Find where the given text appears and provide that cell's center as (x, y) coordinate. 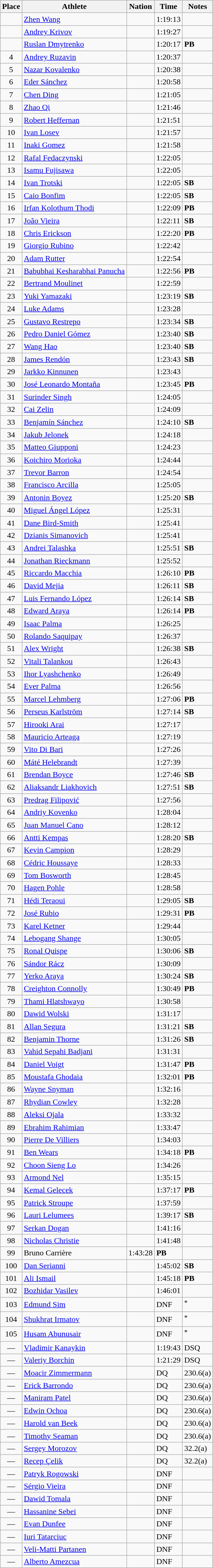
Giorgio Rubino (74, 246)
1:31:47 (168, 1064)
Bozhidar Vasilev (74, 1291)
34 (11, 435)
Ihor Lyashchenko (74, 674)
98 (11, 1241)
76 (11, 964)
51 (11, 649)
1:27:51 (168, 787)
91 (11, 1152)
Mauricio Arteaga (74, 737)
10 (11, 132)
Bruno Carrière (74, 1253)
Isaac Palma (74, 624)
39 (11, 498)
João Vieira (74, 221)
Rolando Saquipay (74, 636)
Maniram Patel (74, 1398)
1:23:28 (168, 309)
97 (11, 1228)
Francisco Arcilla (74, 485)
Pierre De Villiers (74, 1140)
1:24:54 (168, 472)
6 (11, 82)
67 (11, 850)
45 (11, 573)
49 (11, 624)
1:45:18 (168, 1278)
12 (11, 158)
1:28:04 (168, 812)
Marcel Lehmberg (74, 699)
1:24:18 (168, 435)
1:25:52 (168, 561)
Sándor Rácz (74, 964)
Lebogang Shange (74, 938)
Moacir Zimmermann (74, 1373)
Thami Hlatshwayo (74, 1001)
88 (11, 1114)
1:46:01 (168, 1291)
48 (11, 611)
1:26:56 (168, 686)
Nazar Kovalenko (74, 69)
44 (11, 561)
1:41:48 (168, 1241)
1:27:46 (168, 775)
14 (11, 183)
Veli-Matti Partanen (74, 1549)
Caio Bonfim (74, 196)
1:43:28 (141, 1253)
David Mejia (74, 586)
Zhen Wang (74, 19)
Matteo Giupponi (74, 447)
71 (11, 900)
Jakub Jelonek (74, 435)
73 (11, 926)
63 (11, 800)
Babubhai Kesharabhai Panucha (74, 271)
13 (11, 170)
27 (11, 346)
Chen Ding (74, 95)
1:33:32 (168, 1114)
41 (11, 523)
18 (11, 233)
1:32:16 (168, 1089)
1:34:18 (168, 1152)
Nation (141, 7)
1:19:43 (168, 1348)
Time (168, 7)
Miguel Ángel López (74, 510)
1:24:23 (168, 447)
1:24:09 (168, 410)
1:26:10 (168, 573)
15 (11, 196)
1:27:06 (168, 699)
1:21:57 (168, 132)
1:26:38 (168, 649)
Ivan Trotski (74, 183)
66 (11, 838)
1:31:21 (168, 1026)
Antti Kempas (74, 838)
93 (11, 1178)
1:22:42 (168, 246)
1:28:29 (168, 850)
68 (11, 863)
8 (11, 107)
104 (11, 1319)
Wang Hao (74, 346)
92 (11, 1165)
50 (11, 636)
Andrei Talashka (74, 548)
78 (11, 989)
Place (11, 7)
Eder Sánchez (74, 82)
Jarkko Kinnunen (74, 372)
Edmund Sim (74, 1305)
59 (11, 749)
Nicholas Christie (74, 1241)
1:45:02 (168, 1266)
Timothy Seaman (74, 1436)
Kevin Campion (74, 850)
Dawid Wolski (74, 1014)
Ali Ismail (74, 1278)
José Rubio (74, 913)
56 (11, 712)
57 (11, 724)
1:23:45 (168, 384)
1:41:16 (168, 1228)
1:25:51 (168, 548)
86 (11, 1089)
José Leonardo Montaña (74, 384)
Alberto Amezcua (74, 1562)
Jonathan Rieckmann (74, 561)
Andrey Krivov (74, 32)
1:21:58 (168, 145)
1:23:34 (168, 321)
5 (11, 69)
4 (11, 57)
1:24:44 (168, 460)
Hagen Pohle (74, 888)
96 (11, 1215)
83 (11, 1052)
Evan Dunfee (74, 1524)
1:31:26 (168, 1039)
31 (11, 397)
47 (11, 598)
11 (11, 145)
20 (11, 258)
103 (11, 1305)
Husam Abunusair (74, 1334)
1:34:03 (168, 1140)
Benjamín Sánchez (74, 422)
Chris Erickson (74, 233)
99 (11, 1253)
Surinder Singh (74, 397)
84 (11, 1064)
81 (11, 1026)
Sergey Morozov (74, 1448)
Moustafa Ghodaia (74, 1077)
62 (11, 787)
1:22:54 (168, 258)
Trevor Barron (74, 472)
1:27:39 (168, 762)
1:25:31 (168, 510)
46 (11, 586)
Predrag Filipović (74, 800)
1:29:44 (168, 926)
Antonin Boyez (74, 498)
101 (11, 1278)
1:27:14 (168, 712)
Cai Zelin (74, 410)
1:22:20 (168, 233)
Pedro Daniel Gómez (74, 334)
1:28:58 (168, 888)
95 (11, 1203)
1:26:43 (168, 661)
1:21:05 (168, 95)
1:22:56 (168, 271)
1:23:19 (168, 296)
61 (11, 775)
22 (11, 283)
Vladimir Kanaykin (74, 1348)
Yuki Yamazaki (74, 296)
Allan Segura (74, 1026)
1:29:05 (168, 900)
1:22:59 (168, 283)
1:27:26 (168, 749)
Ronal Quispe (74, 951)
Yerko Araya (74, 976)
Notes (198, 7)
Hassanine Sebei (74, 1511)
1:30:24 (168, 976)
Aliaksandr Liakhovich (74, 787)
102 (11, 1291)
Benjamin Thorne (74, 1039)
Riccardo Macchia (74, 573)
1:21:51 (168, 120)
29 (11, 372)
1:34:26 (168, 1165)
Irfan Kolothum Thodi (74, 208)
James Rendón (74, 359)
Patrick Stroupe (74, 1203)
1:31:31 (168, 1052)
Recep Çelik (74, 1461)
Lauri Lelumees (74, 1215)
1:21:46 (168, 107)
105 (11, 1334)
75 (11, 951)
1:28:12 (168, 825)
Dan Serianni (74, 1266)
Hirooki Arai (74, 724)
Choon Sieng Lo (74, 1165)
1:21:29 (168, 1360)
Andrey Ruzavin (74, 57)
72 (11, 913)
53 (11, 674)
Inaki Gomez (74, 145)
35 (11, 447)
1:30:06 (168, 951)
Adam Rutter (74, 258)
65 (11, 825)
Iuri Tatarciuc (74, 1537)
Koichiro Morioka (74, 460)
74 (11, 938)
40 (11, 510)
1:31:17 (168, 1014)
Bertrand Moulinet (74, 283)
Vahid Sepahi Badjani (74, 1052)
Patryk Rogowski (74, 1473)
1:22:09 (168, 208)
94 (11, 1190)
1:33:47 (168, 1127)
Brendan Boyce (74, 775)
90 (11, 1140)
1:26:49 (168, 674)
Perseus Karlström (74, 712)
1:30:58 (168, 1001)
85 (11, 1077)
1:25:05 (168, 485)
Luke Adams (74, 309)
1:20:58 (168, 82)
1:19:27 (168, 32)
Harold van Beek (74, 1423)
52 (11, 661)
Edward Araya (74, 611)
69 (11, 875)
1:24:10 (168, 422)
42 (11, 535)
Athlete (74, 7)
33 (11, 422)
55 (11, 699)
1:20:17 (168, 44)
1:30:05 (168, 938)
32 (11, 410)
Alex Wright (74, 649)
1:39:17 (168, 1215)
Dane Bird-Smith (74, 523)
Rhydian Cowley (74, 1102)
25 (11, 321)
Ebrahim Rahimian (74, 1127)
Gustavo Restrepo (74, 321)
1:29:31 (168, 913)
1:28:45 (168, 875)
30 (11, 384)
54 (11, 686)
1:22:11 (168, 221)
Valeriy Borchin (74, 1360)
21 (11, 271)
43 (11, 548)
77 (11, 976)
7 (11, 95)
1:25:20 (168, 498)
82 (11, 1039)
Tom Bosworth (74, 875)
1:19:13 (168, 19)
Dzianis Simanovich (74, 535)
58 (11, 737)
Dawid Tomala (74, 1499)
Máté Helebrandt (74, 762)
16 (11, 208)
1:27:17 (168, 724)
Robert Heffernan (74, 120)
Armond Nel (74, 1178)
1:26:37 (168, 636)
23 (11, 296)
Andriy Kovenko (74, 812)
60 (11, 762)
Vito Di Bari (74, 749)
17 (11, 221)
Vitali Talankou (74, 661)
37 (11, 472)
Cédric Houssaye (74, 863)
Juan Manuel Cano (74, 825)
Wayne Snyman (74, 1089)
1:20:37 (168, 57)
38 (11, 485)
1:24:05 (168, 397)
1:27:19 (168, 737)
Kemal Gelecek (74, 1190)
100 (11, 1266)
1:32:01 (168, 1077)
Ruslan Dmytrenko (74, 44)
Ever Palma (74, 686)
Hédi Teraoui (74, 900)
1:30:49 (168, 989)
1:27:56 (168, 800)
Erick Barrondo (74, 1385)
28 (11, 359)
1:28:20 (168, 838)
1:35:15 (168, 1178)
Rafal Fedaczynski (74, 158)
19 (11, 246)
Sérgio Vieira (74, 1486)
Aleksi Ojala (74, 1114)
Serkan Dogan (74, 1228)
87 (11, 1102)
9 (11, 120)
Daniel Voigt (74, 1064)
1:26:25 (168, 624)
1:26:11 (168, 586)
1:37:59 (168, 1203)
26 (11, 334)
36 (11, 460)
Creighton Connolly (74, 989)
24 (11, 309)
80 (11, 1014)
Ivan Losev (74, 132)
1:28:33 (168, 863)
Shukhrat Irmatov (74, 1319)
70 (11, 888)
1:37:17 (168, 1190)
89 (11, 1127)
64 (11, 812)
Zhao Qi (74, 107)
Isamu Fujisawa (74, 170)
1:30:09 (168, 964)
1:20:38 (168, 69)
Edwin Ochoa (74, 1411)
79 (11, 1001)
1:32:28 (168, 1102)
Karel Ketner (74, 926)
Ben Wears (74, 1152)
Luis Fernando López (74, 598)
